Capture the cell that displays the provided text and extract its [x, y] central coordinate. 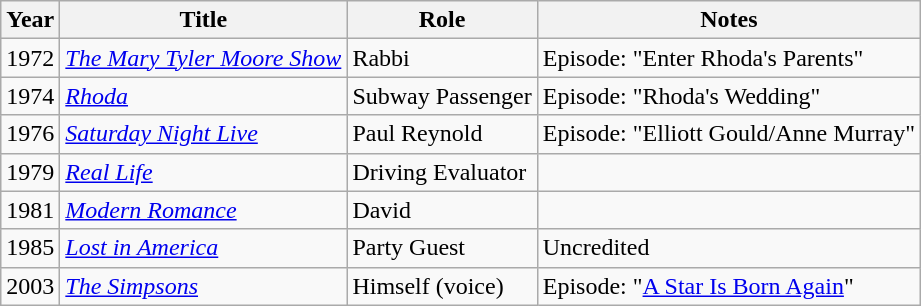
Saturday Night Live [204, 134]
Episode: "Enter Rhoda's Parents" [728, 58]
The Simpsons [204, 286]
Title [204, 20]
2003 [30, 286]
Rabbi [442, 58]
Episode: "Elliott Gould/Anne Murray" [728, 134]
Rhoda [204, 96]
Modern Romance [204, 210]
Notes [728, 20]
Himself (voice) [442, 286]
Uncredited [728, 248]
Subway Passenger [442, 96]
Party Guest [442, 248]
David [442, 210]
Driving Evaluator [442, 172]
1979 [30, 172]
1972 [30, 58]
Paul Reynold [442, 134]
Lost in America [204, 248]
Role [442, 20]
1985 [30, 248]
1981 [30, 210]
1974 [30, 96]
Episode: "A Star Is Born Again" [728, 286]
Episode: "Rhoda's Wedding" [728, 96]
Year [30, 20]
Real Life [204, 172]
1976 [30, 134]
The Mary Tyler Moore Show [204, 58]
